Find where the given text appears and provide that cell's center as [x, y] coordinate. 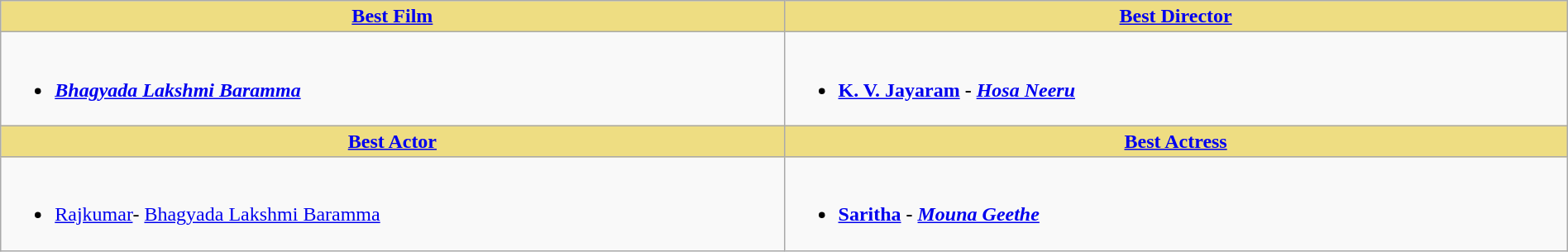
Best Director [1176, 17]
Best Film [392, 17]
Best Actress [1176, 141]
Saritha - Mouna Geethe [1176, 203]
K. V. Jayaram - Hosa Neeru [1176, 79]
Rajkumar- Bhagyada Lakshmi Baramma [392, 203]
Best Actor [392, 141]
Bhagyada Lakshmi Baramma [392, 79]
